Determine the (X, Y) coordinate at the center of the cell enclosing the given text.  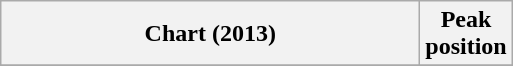
Peakposition (466, 34)
Chart (2013) (210, 34)
